For the text-containing cell, return its midpoint in (X, Y) coordinate format. 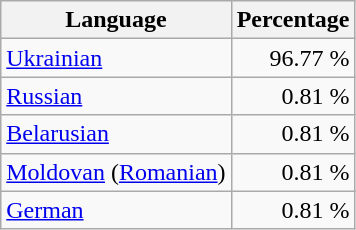
Percentage (293, 20)
96.77 % (293, 58)
Ukrainian (116, 58)
Russian (116, 96)
Belarusian (116, 134)
Moldovan (Romanian) (116, 172)
Language (116, 20)
German (116, 210)
